Search for the cell housing the specified text and yield its [x, y] center coordinate. 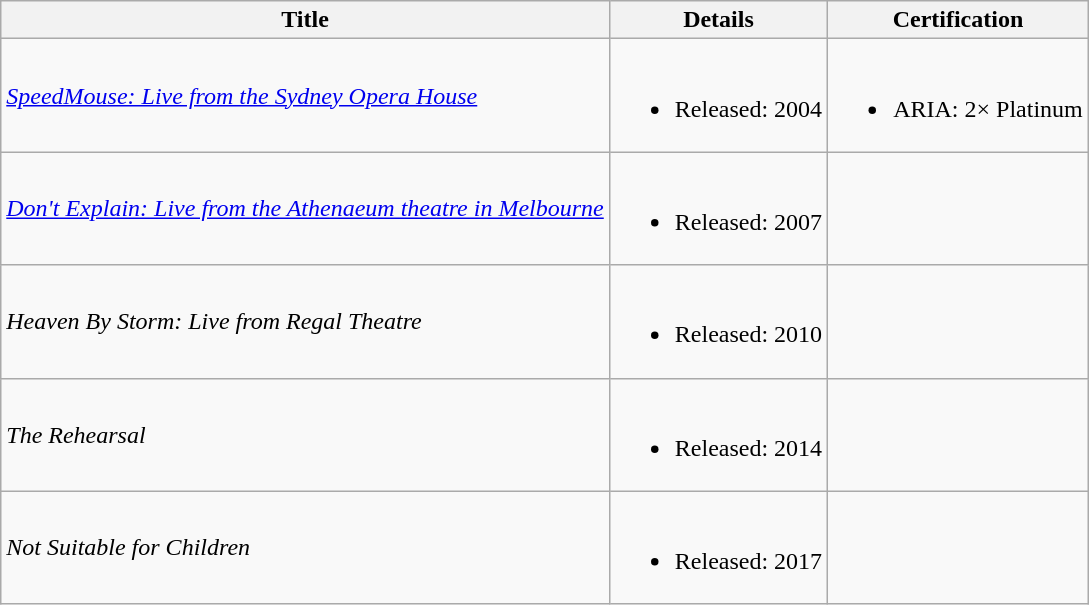
SpeedMouse: Live from the Sydney Opera House [306, 96]
The Rehearsal [306, 434]
ARIA: 2× Platinum [958, 96]
Heaven By Storm: Live from Regal Theatre [306, 322]
Released: 2004 [718, 96]
Don't Explain: Live from the Athenaeum theatre in Melbourne [306, 208]
Details [718, 20]
Released: 2007 [718, 208]
Released: 2010 [718, 322]
Certification [958, 20]
Released: 2017 [718, 548]
Released: 2014 [718, 434]
Not Suitable for Children [306, 548]
Title [306, 20]
